Pinpoint the cell where the given text exists, returning its (x, y) midpoint coordinate. 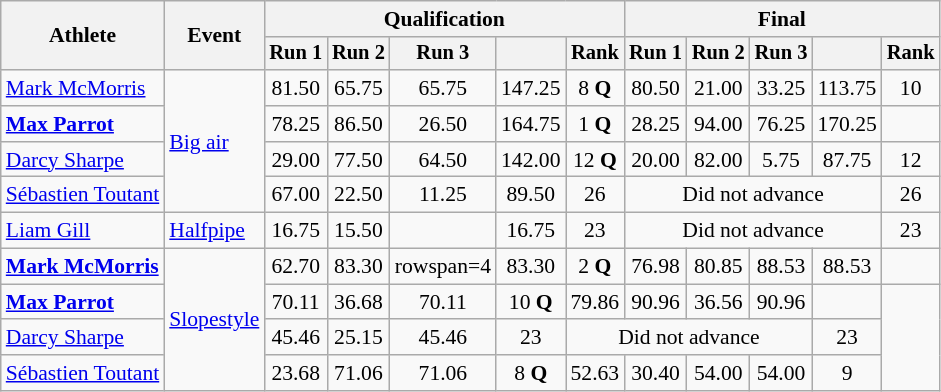
82.00 (718, 160)
Athlete (83, 36)
80.50 (656, 88)
Final (782, 19)
25.15 (358, 338)
9 (846, 373)
Halfpipe (214, 231)
10 (911, 88)
164.75 (530, 124)
1 Q (596, 124)
36.68 (358, 302)
12 (911, 160)
26.50 (443, 124)
30.40 (656, 373)
28.25 (656, 124)
2 Q (596, 267)
78.25 (296, 124)
33.25 (782, 88)
52.63 (596, 373)
94.00 (718, 124)
15.50 (358, 231)
29.00 (296, 160)
81.50 (296, 88)
170.25 (846, 124)
76.25 (782, 124)
76.98 (656, 267)
rowspan=4 (443, 267)
80.85 (718, 267)
22.50 (358, 195)
147.25 (530, 88)
62.70 (296, 267)
87.75 (846, 160)
Event (214, 36)
113.75 (846, 88)
21.00 (718, 88)
86.50 (358, 124)
Qualification (444, 19)
Slopestyle (214, 320)
89.50 (530, 195)
142.00 (530, 160)
5.75 (782, 160)
67.00 (296, 195)
23.68 (296, 373)
36.56 (718, 302)
20.00 (656, 160)
79.86 (596, 302)
77.50 (358, 160)
10 Q (530, 302)
12 Q (596, 160)
Liam Gill (83, 231)
64.50 (443, 160)
11.25 (443, 195)
Big air (214, 141)
